Locate the cell with the specified text and output its [x, y] center coordinate. 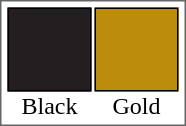
Black [50, 106]
Gold [136, 106]
